Identify which cell holds the provided text, then report its (x, y) central coordinate. 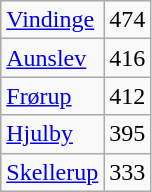
Skellerup (52, 172)
Vindinge (52, 20)
474 (128, 20)
Aunslev (52, 58)
412 (128, 96)
Frørup (52, 96)
333 (128, 172)
Hjulby (52, 134)
416 (128, 58)
395 (128, 134)
